For the text-containing cell, return its midpoint in [x, y] coordinate format. 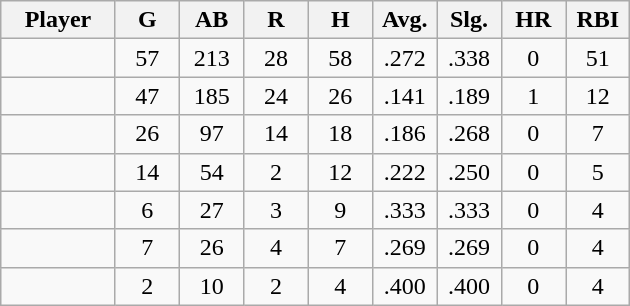
47 [147, 96]
10 [211, 286]
24 [276, 96]
97 [211, 134]
H [340, 20]
54 [211, 172]
AB [211, 20]
28 [276, 58]
RBI [598, 20]
1 [533, 96]
51 [598, 58]
57 [147, 58]
.141 [404, 96]
58 [340, 58]
6 [147, 210]
R [276, 20]
9 [340, 210]
.268 [469, 134]
.222 [404, 172]
185 [211, 96]
Player [58, 20]
.186 [404, 134]
.189 [469, 96]
Avg. [404, 20]
.272 [404, 58]
HR [533, 20]
5 [598, 172]
3 [276, 210]
18 [340, 134]
Slg. [469, 20]
.338 [469, 58]
27 [211, 210]
G [147, 20]
.250 [469, 172]
213 [211, 58]
